Search for the cell housing the specified text and yield its (x, y) center coordinate. 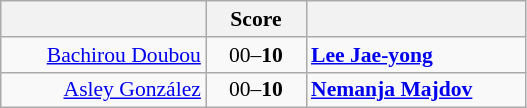
Score (256, 19)
Lee Jae-yong (416, 55)
Asley González (104, 90)
Bachirou Doubou (104, 55)
Nemanja Majdov (416, 90)
